Output the [X, Y] coordinate of the center of the cell containing the given text.  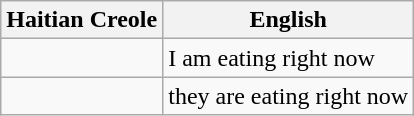
Haitian Creole [82, 20]
English [288, 20]
I am eating right now [288, 58]
they are eating right now [288, 96]
